Search for the cell housing the specified text and yield its [X, Y] center coordinate. 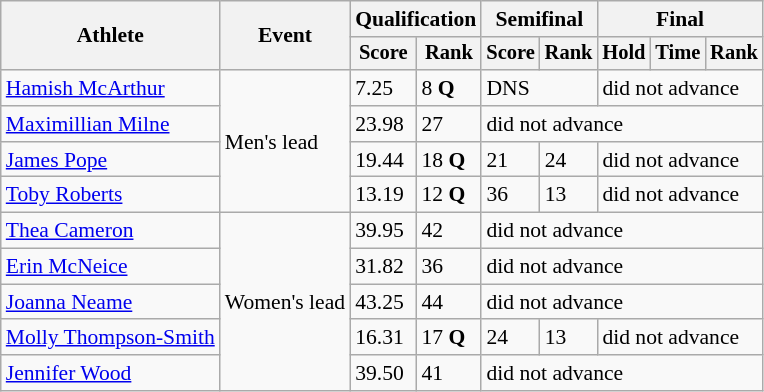
Men's lead [285, 141]
16.31 [383, 338]
James Pope [110, 160]
Joanna Neame [110, 302]
Jennifer Wood [110, 373]
18 Q [448, 160]
Final [680, 19]
42 [448, 231]
41 [448, 373]
DNS [539, 88]
Event [285, 36]
Time [678, 54]
21 [510, 160]
17 Q [448, 338]
12 Q [448, 195]
31.82 [383, 267]
13.19 [383, 195]
19.44 [383, 160]
Erin McNeice [110, 267]
Hamish McArthur [110, 88]
43.25 [383, 302]
Hold [624, 54]
Athlete [110, 36]
39.50 [383, 373]
7.25 [383, 88]
Molly Thompson-Smith [110, 338]
Semifinal [539, 19]
Women's lead [285, 302]
Thea Cameron [110, 231]
23.98 [383, 124]
44 [448, 302]
Qualification [416, 19]
39.95 [383, 231]
Toby Roberts [110, 195]
Maximillian Milne [110, 124]
8 Q [448, 88]
27 [448, 124]
